Determine the (X, Y) coordinate at the center of the cell enclosing the given text.  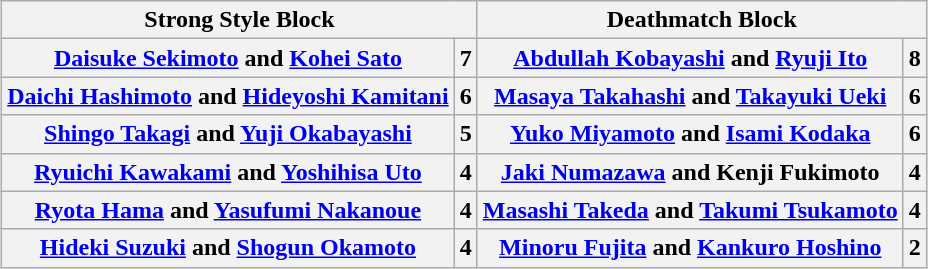
Hideki Suzuki and Shogun Okamoto (228, 248)
Abdullah Kobayashi and Ryuji Ito (690, 58)
2 (914, 248)
Minoru Fujita and Kankuro Hoshino (690, 248)
Strong Style Block (240, 20)
Ryota Hama and Yasufumi Nakanoue (228, 210)
Daisuke Sekimoto and Kohei Sato (228, 58)
5 (466, 134)
Ryuichi Kawakami and Yoshihisa Uto (228, 172)
8 (914, 58)
Yuko Miyamoto and Isami Kodaka (690, 134)
Daichi Hashimoto and Hideyoshi Kamitani (228, 96)
Shingo Takagi and Yuji Okabayashi (228, 134)
Masaya Takahashi and Takayuki Ueki (690, 96)
Deathmatch Block (702, 20)
7 (466, 58)
Jaki Numazawa and Kenji Fukimoto (690, 172)
Masashi Takeda and Takumi Tsukamoto (690, 210)
